Extract the (X, Y) coordinate from the center of the cell holding the provided text.  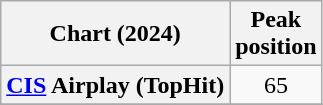
CIS Airplay (TopHit) (116, 85)
Peakposition (276, 34)
Chart (2024) (116, 34)
65 (276, 85)
